For the text-containing cell, return its midpoint in (x, y) coordinate format. 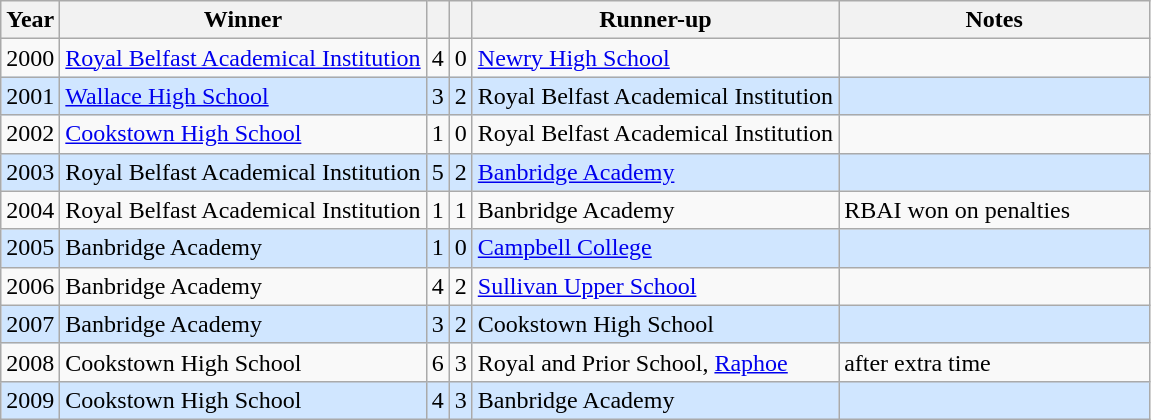
Sullivan Upper School (655, 286)
2003 (30, 172)
Newry High School (655, 58)
2006 (30, 286)
2000 (30, 58)
5 (438, 172)
2008 (30, 362)
2004 (30, 210)
RBAI won on penalties (994, 210)
Year (30, 20)
Notes (994, 20)
Campbell College (655, 248)
6 (438, 362)
Wallace High School (243, 96)
2007 (30, 324)
Winner (243, 20)
2001 (30, 96)
2005 (30, 248)
2009 (30, 400)
2002 (30, 134)
Runner-up (655, 20)
Royal and Prior School, Raphoe (655, 362)
after extra time (994, 362)
